Find where the given text appears and provide that cell's center as (X, Y) coordinate. 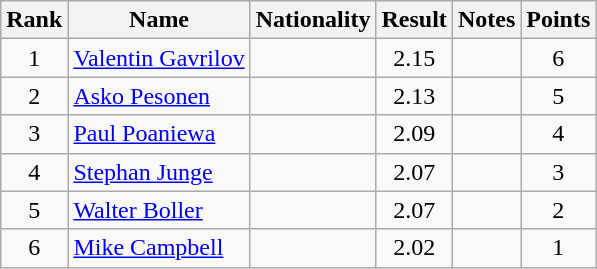
Mike Campbell (159, 248)
Paul Poaniewa (159, 134)
Asko Pesonen (159, 96)
Name (159, 20)
2.15 (414, 58)
Nationality (313, 20)
2.02 (414, 248)
Points (558, 20)
Result (414, 20)
Walter Boller (159, 210)
Valentin Gavrilov (159, 58)
Rank (34, 20)
2.09 (414, 134)
Notes (486, 20)
2.13 (414, 96)
Stephan Junge (159, 172)
